From the cell containing the given text, extract its center point as [X, Y] coordinate. 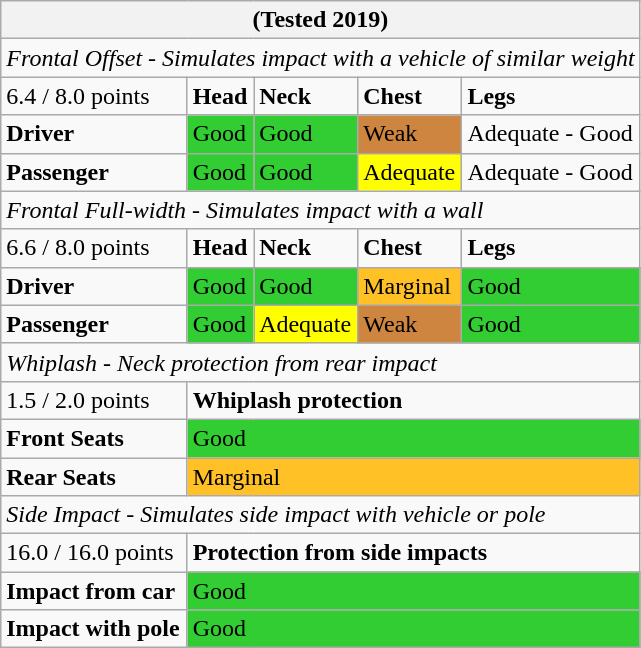
Frontal Offset - Simulates impact with a vehicle of similar weight [320, 58]
1.5 / 2.0 points [94, 400]
6.4 / 8.0 points [94, 96]
6.6 / 8.0 points [94, 248]
16.0 / 16.0 points [94, 553]
Impact from car [94, 591]
Whiplash protection [414, 400]
Impact with pole [94, 629]
Whiplash - Neck protection from rear impact [320, 362]
(Tested 2019) [320, 20]
Rear Seats [94, 477]
Side Impact - Simulates side impact with vehicle or pole [320, 515]
Protection from side impacts [414, 553]
Frontal Full-width - Simulates impact with a wall [320, 210]
Front Seats [94, 438]
